Identify which cell holds the provided text, then report its (X, Y) central coordinate. 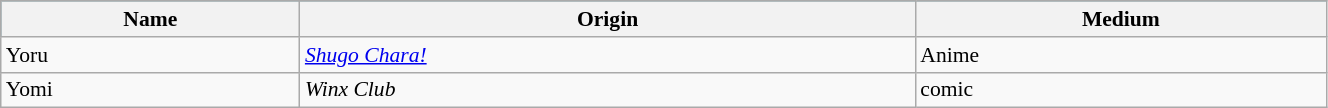
Yomi (150, 90)
Name (150, 19)
Shugo Chara! (608, 55)
comic (1120, 90)
Yoru (150, 55)
Origin (608, 19)
Winx Club (608, 90)
Medium (1120, 19)
Anime (1120, 55)
